Identify which cell holds the provided text, then report its (X, Y) central coordinate. 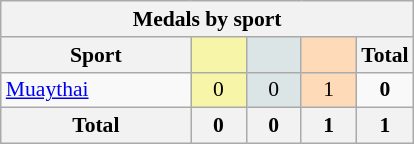
Muaythai (96, 90)
Sport (96, 55)
Medals by sport (208, 19)
